Return the (x, y) coordinate for the center point of the cell that contains the specified text.  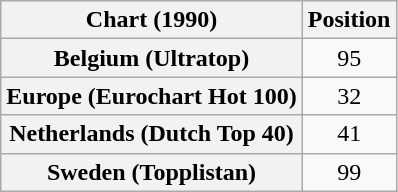
Position (349, 20)
Europe (Eurochart Hot 100) (152, 96)
Chart (1990) (152, 20)
41 (349, 134)
Sweden (Topplistan) (152, 172)
32 (349, 96)
Netherlands (Dutch Top 40) (152, 134)
95 (349, 58)
Belgium (Ultratop) (152, 58)
99 (349, 172)
